Scan for the cell matching the given text and deliver its [X, Y] coordinate at center. 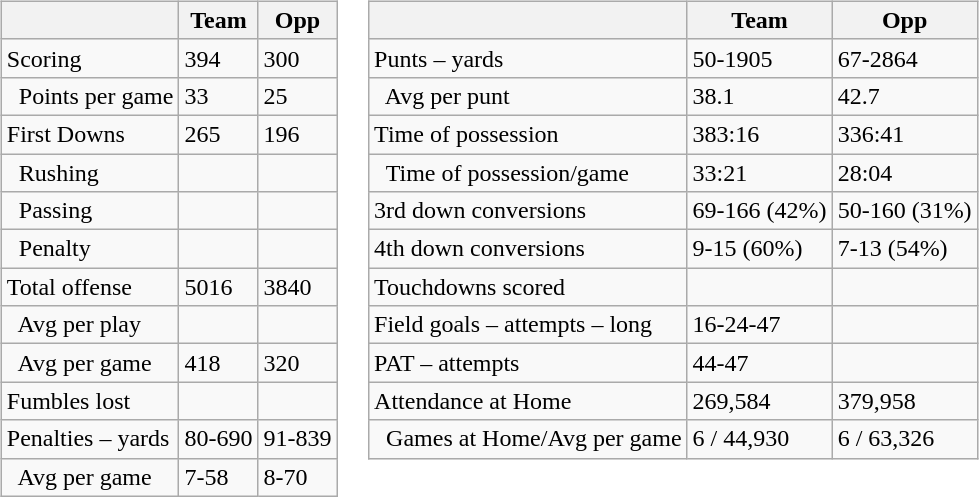
3rd down conversions [528, 211]
Rushing [90, 173]
67-2864 [904, 58]
394 [218, 58]
Points per game [90, 96]
Penalties – yards [90, 439]
5016 [218, 287]
PAT – attempts [528, 363]
25 [298, 96]
33 [218, 96]
42.7 [904, 96]
50-1905 [760, 58]
3840 [298, 287]
269,584 [760, 401]
336:41 [904, 134]
Punts – yards [528, 58]
300 [298, 58]
Touchdowns scored [528, 287]
8-70 [298, 477]
91-839 [298, 439]
6 / 63,326 [904, 439]
69-166 (42%) [760, 211]
Scoring [90, 58]
Total offense [90, 287]
Penalty [90, 249]
80-690 [218, 439]
Time of possession [528, 134]
265 [218, 134]
320 [298, 363]
Avg per punt [528, 96]
Fumbles lost [90, 401]
383:16 [760, 134]
196 [298, 134]
Field goals – attempts – long [528, 325]
Attendance at Home [528, 401]
First Downs [90, 134]
Avg per play [90, 325]
44-47 [760, 363]
Time of possession/game [528, 173]
9-15 (60%) [760, 249]
6 / 44,930 [760, 439]
28:04 [904, 173]
4th down conversions [528, 249]
50-160 (31%) [904, 211]
38.1 [760, 96]
Games at Home/Avg per game [528, 439]
379,958 [904, 401]
Passing [90, 211]
7-58 [218, 477]
16-24-47 [760, 325]
418 [218, 363]
7-13 (54%) [904, 249]
33:21 [760, 173]
